Identify which cell holds the provided text, then report its [X, Y] central coordinate. 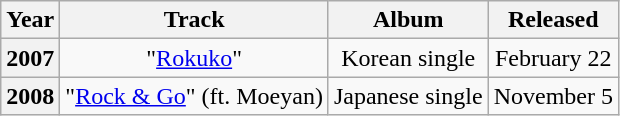
Track [194, 20]
February 22 [553, 58]
November 5 [553, 96]
Year [30, 20]
Japanese single [408, 96]
Korean single [408, 58]
Released [553, 20]
"Rock & Go" (ft. Moeyan) [194, 96]
2007 [30, 58]
"Rokuko" [194, 58]
2008 [30, 96]
Album [408, 20]
